From the cell containing the given text, extract its center point as (X, Y) coordinate. 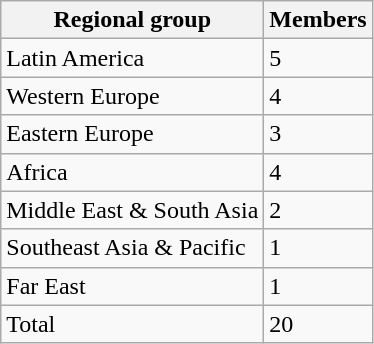
Far East (132, 286)
2 (318, 210)
3 (318, 134)
Members (318, 20)
Western Europe (132, 96)
Regional group (132, 20)
Total (132, 324)
Southeast Asia & Pacific (132, 248)
Middle East & South Asia (132, 210)
Africa (132, 172)
Eastern Europe (132, 134)
20 (318, 324)
5 (318, 58)
Latin America (132, 58)
